Determine the [x, y] coordinate at the center of the cell enclosing the given text.  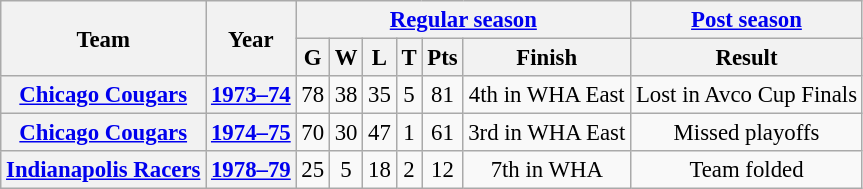
Team folded [747, 170]
G [312, 58]
78 [312, 95]
2 [409, 170]
38 [346, 95]
35 [380, 95]
Team [104, 38]
47 [380, 133]
18 [380, 170]
Post season [747, 20]
1 [409, 133]
61 [442, 133]
Regular season [464, 20]
81 [442, 95]
4th in WHA East [547, 95]
L [380, 58]
Year [251, 38]
1974–75 [251, 133]
Pts [442, 58]
1973–74 [251, 95]
70 [312, 133]
25 [312, 170]
30 [346, 133]
Finish [547, 58]
Missed playoffs [747, 133]
W [346, 58]
3rd in WHA East [547, 133]
12 [442, 170]
7th in WHA [547, 170]
Result [747, 58]
T [409, 58]
Lost in Avco Cup Finals [747, 95]
1978–79 [251, 170]
Indianapolis Racers [104, 170]
